Return the (X, Y) coordinate for the center point of the cell that contains the specified text.  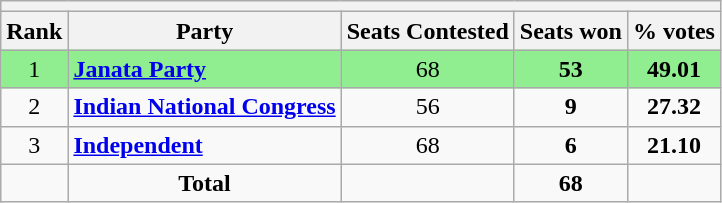
21.10 (674, 145)
% votes (674, 31)
2 (34, 107)
Independent (204, 145)
Seats won (570, 31)
9 (570, 107)
Party (204, 31)
3 (34, 145)
Janata Party (204, 69)
Total (204, 183)
53 (570, 69)
Rank (34, 31)
Seats Contested (428, 31)
6 (570, 145)
56 (428, 107)
Indian National Congress (204, 107)
27.32 (674, 107)
1 (34, 69)
49.01 (674, 69)
